For the text-containing cell, return its midpoint in (X, Y) coordinate format. 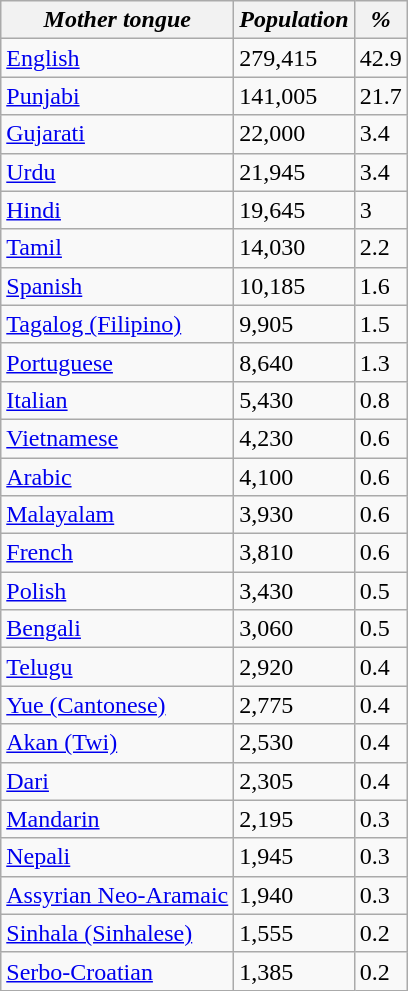
Yue (Cantonese) (118, 705)
Serbo-Croatian (118, 971)
Assyrian Neo-Aramaic (118, 895)
2.2 (380, 248)
141,005 (294, 96)
3 (380, 210)
2,920 (294, 667)
1,555 (294, 933)
Hindi (118, 210)
1,385 (294, 971)
Population (294, 20)
Mother tongue (118, 20)
0.8 (380, 400)
Tagalog (Filipino) (118, 324)
5,430 (294, 400)
Dari (118, 781)
3,430 (294, 591)
10,185 (294, 286)
3,810 (294, 553)
1,945 (294, 857)
2,530 (294, 743)
21,945 (294, 172)
2,195 (294, 819)
Portuguese (118, 362)
Telugu (118, 667)
19,645 (294, 210)
% (380, 20)
Tamil (118, 248)
4,100 (294, 477)
Urdu (118, 172)
8,640 (294, 362)
21.7 (380, 96)
4,230 (294, 438)
1.5 (380, 324)
Vietnamese (118, 438)
French (118, 553)
1.6 (380, 286)
Polish (118, 591)
2,775 (294, 705)
Bengali (118, 629)
Arabic (118, 477)
1.3 (380, 362)
Akan (Twi) (118, 743)
3,060 (294, 629)
Gujarati (118, 134)
2,305 (294, 781)
Italian (118, 400)
Sinhala (Sinhalese) (118, 933)
Nepali (118, 857)
9,905 (294, 324)
14,030 (294, 248)
Mandarin (118, 819)
3,930 (294, 515)
English (118, 58)
279,415 (294, 58)
Spanish (118, 286)
22,000 (294, 134)
1,940 (294, 895)
Punjabi (118, 96)
Malayalam (118, 515)
42.9 (380, 58)
